Capture the cell that displays the provided text and extract its (X, Y) central coordinate. 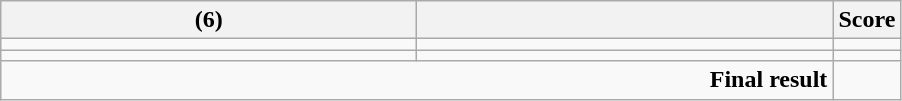
(6) (209, 20)
Final result (417, 80)
Score (867, 20)
